Locate the cell with the specified text and output its (X, Y) center coordinate. 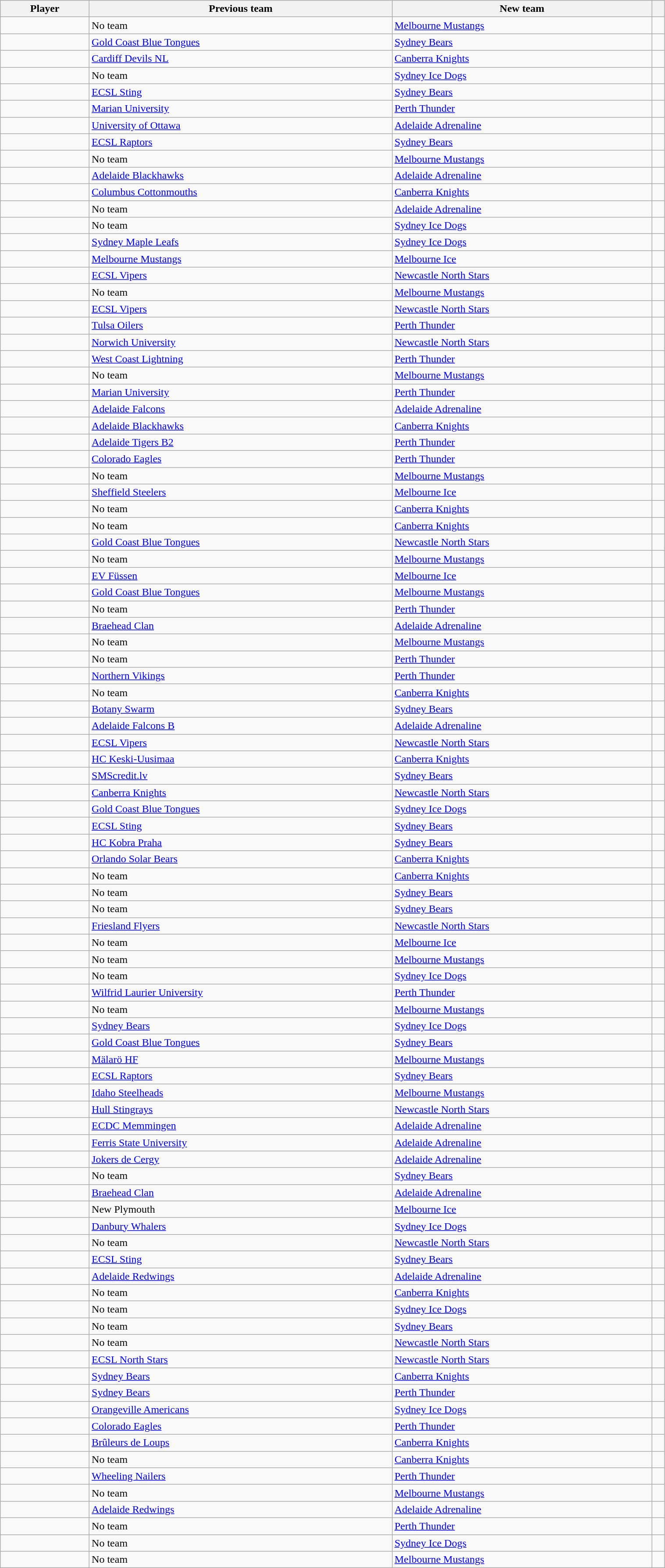
HC Keski-Uusimaa (241, 759)
Player (45, 9)
Norwich University (241, 342)
Previous team (241, 9)
Brûleurs de Loups (241, 1443)
ECSL North Stars (241, 1359)
Sydney Maple Leafs (241, 242)
Wheeling Nailers (241, 1476)
Botany Swarm (241, 709)
University of Ottawa (241, 125)
HC Kobra Praha (241, 842)
Mälarö HF (241, 1059)
New Plymouth (241, 1209)
Orangeville Americans (241, 1409)
Adelaide Falcons (241, 409)
Wilfrid Laurier University (241, 992)
Idaho Steelheads (241, 1093)
EV Füssen (241, 576)
Northern Vikings (241, 676)
Adelaide Falcons B (241, 726)
Tulsa Oilers (241, 326)
Columbus Cottonmouths (241, 192)
New team (522, 9)
Ferris State University (241, 1143)
West Coast Lightning (241, 359)
Cardiff Devils NL (241, 59)
Sheffield Steelers (241, 492)
Friesland Flyers (241, 926)
Orlando Solar Bears (241, 859)
SMScredit.lv (241, 776)
Jokers de Cergy (241, 1159)
Hull Stingrays (241, 1109)
ECDC Memmingen (241, 1126)
Adelaide Tigers B2 (241, 442)
Danbury Whalers (241, 1226)
